Capture the cell that displays the provided text and extract its [X, Y] central coordinate. 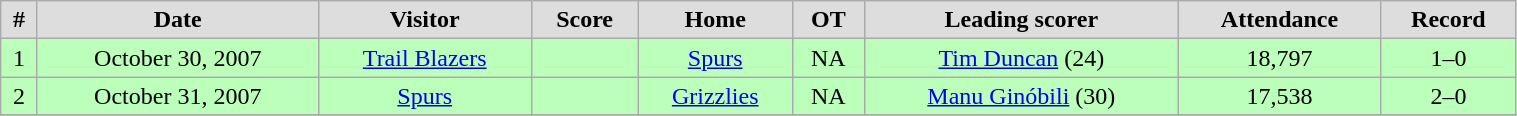
Visitor [424, 20]
1 [19, 58]
18,797 [1279, 58]
Date [178, 20]
Tim Duncan (24) [1021, 58]
Leading scorer [1021, 20]
Manu Ginóbili (30) [1021, 96]
1–0 [1448, 58]
October 31, 2007 [178, 96]
Record [1448, 20]
OT [828, 20]
Trail Blazers [424, 58]
# [19, 20]
Score [584, 20]
2 [19, 96]
Home [715, 20]
October 30, 2007 [178, 58]
Grizzlies [715, 96]
Attendance [1279, 20]
17,538 [1279, 96]
2–0 [1448, 96]
